Capture the cell that displays the provided text and extract its [X, Y] central coordinate. 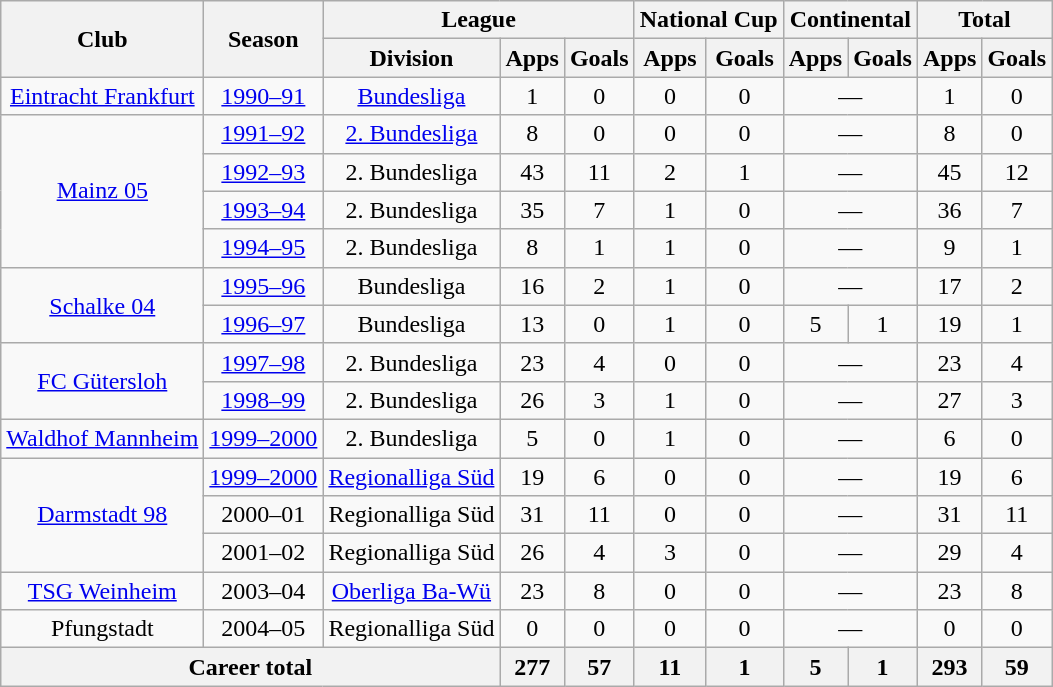
TSG Weinheim [102, 591]
277 [532, 667]
1992–93 [264, 172]
57 [599, 667]
1994–95 [264, 248]
12 [1017, 172]
17 [949, 286]
13 [532, 324]
9 [949, 248]
16 [532, 286]
Schalke 04 [102, 305]
35 [532, 210]
2003–04 [264, 591]
2000–01 [264, 515]
Darmstadt 98 [102, 515]
Waldhof Mannheim [102, 438]
Pfungstadt [102, 629]
Mainz 05 [102, 191]
1993–94 [264, 210]
2004–05 [264, 629]
Continental [850, 20]
Eintracht Frankfurt [102, 96]
36 [949, 210]
National Cup [708, 20]
29 [949, 553]
1991–92 [264, 134]
43 [532, 172]
2001–02 [264, 553]
League [478, 20]
27 [949, 400]
1998–99 [264, 400]
1997–98 [264, 362]
Career total [250, 667]
293 [949, 667]
Club [102, 39]
Season [264, 39]
45 [949, 172]
59 [1017, 667]
Oberliga Ba-Wü [412, 591]
FC Gütersloh [102, 381]
1995–96 [264, 286]
1990–91 [264, 96]
1996–97 [264, 324]
Division [412, 58]
Total [984, 20]
